Output the (x, y) coordinate of the center of the cell containing the given text.  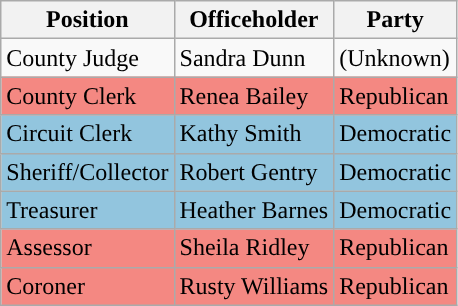
Sheriff/Collector (88, 172)
Sandra Dunn (254, 58)
Renea Bailey (254, 96)
Robert Gentry (254, 172)
Position (88, 20)
Coroner (88, 286)
Assessor (88, 248)
Party (396, 20)
Treasurer (88, 210)
Kathy Smith (254, 134)
County Clerk (88, 96)
Circuit Clerk (88, 134)
Officeholder (254, 20)
Rusty Williams (254, 286)
(Unknown) (396, 58)
Heather Barnes (254, 210)
Sheila Ridley (254, 248)
County Judge (88, 58)
